Determine the (X, Y) coordinate at the center of the cell enclosing the given text.  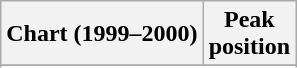
Chart (1999–2000) (102, 34)
Peakposition (249, 34)
